Find where the given text appears and provide that cell's center as (X, Y) coordinate. 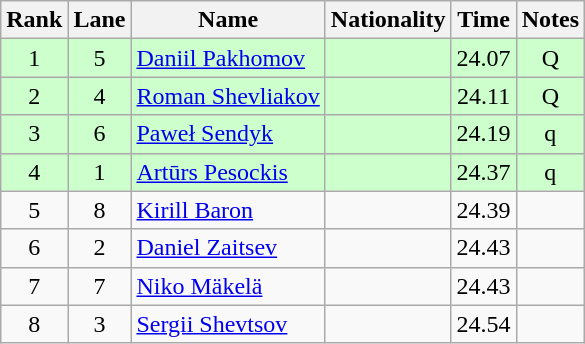
Roman Shevliakov (228, 96)
Lane (100, 20)
24.37 (484, 172)
Daniel Zaitsev (228, 248)
24.54 (484, 324)
24.07 (484, 58)
Rank (34, 20)
24.11 (484, 96)
Artūrs Pesockis (228, 172)
24.39 (484, 210)
24.19 (484, 134)
Daniil Pakhomov (228, 58)
Sergii Shevtsov (228, 324)
Notes (550, 20)
Kirill Baron (228, 210)
Nationality (388, 20)
Niko Mäkelä (228, 286)
Paweł Sendyk (228, 134)
Name (228, 20)
Time (484, 20)
